Return the (x, y) coordinate for the center point of the cell that contains the specified text.  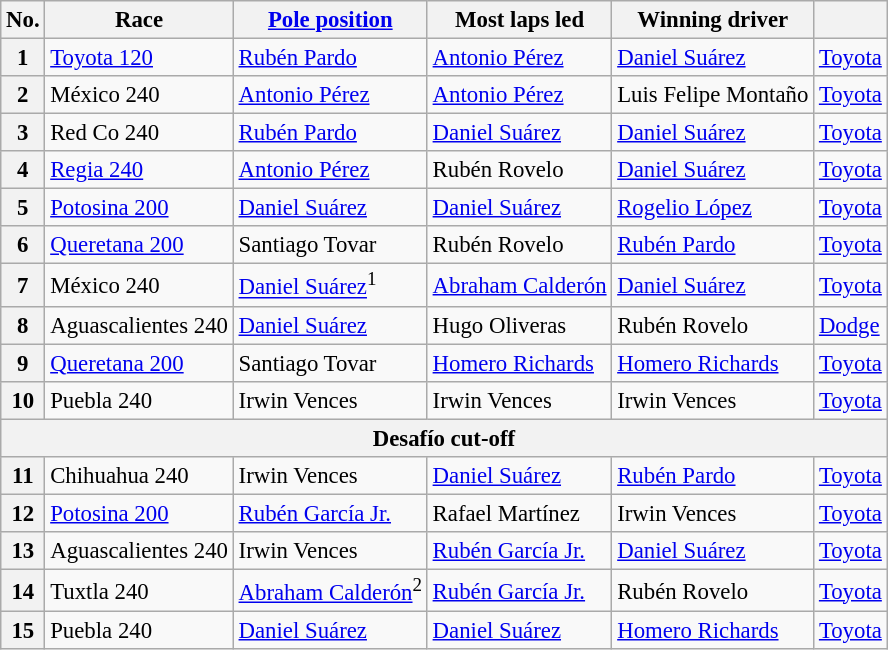
Rafael Martínez (520, 513)
Red Co 240 (139, 133)
Hugo Oliveras (520, 325)
5 (23, 208)
Winning driver (713, 20)
13 (23, 551)
Regia 240 (139, 170)
3 (23, 133)
1 (23, 58)
Abraham Calderón2 (330, 590)
11 (23, 476)
7 (23, 285)
Tuxtla 240 (139, 590)
6 (23, 245)
14 (23, 590)
No. (23, 20)
15 (23, 631)
Dodge (851, 325)
Desafío cut-off (444, 438)
10 (23, 400)
Pole position (330, 20)
8 (23, 325)
Rogelio López (713, 208)
Toyota 120 (139, 58)
Chihuahua 240 (139, 476)
Abraham Calderón (520, 285)
2 (23, 95)
9 (23, 363)
4 (23, 170)
Luis Felipe Montaño (713, 95)
12 (23, 513)
Daniel Suárez1 (330, 285)
Most laps led (520, 20)
Race (139, 20)
